Output the (x, y) coordinate of the center of the cell containing the given text.  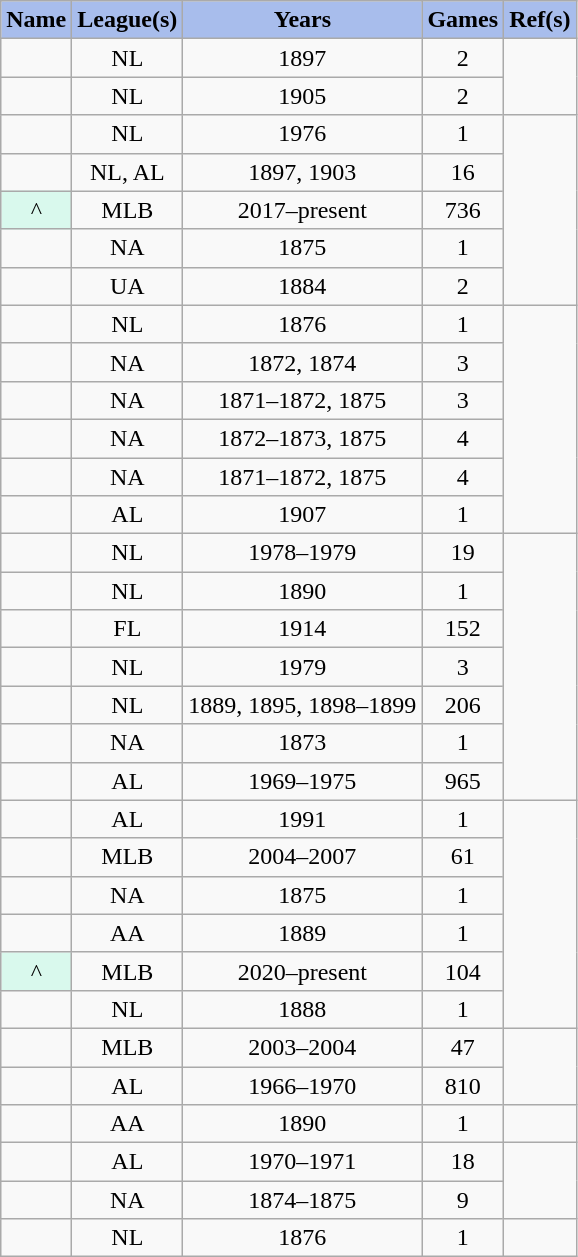
1976 (302, 134)
UA (128, 286)
Name (36, 20)
1888 (302, 1009)
1905 (302, 96)
9 (463, 1200)
16 (463, 172)
965 (463, 781)
League(s) (128, 20)
152 (463, 629)
1966–1970 (302, 1085)
1991 (302, 819)
1873 (302, 743)
NL, AL (128, 172)
61 (463, 857)
Ref(s) (540, 20)
1914 (302, 629)
1889, 1895, 1898–1899 (302, 705)
FL (128, 629)
1970–1971 (302, 1162)
1872, 1874 (302, 362)
1889 (302, 933)
1978–1979 (302, 553)
1874–1875 (302, 1200)
1897 (302, 58)
1897, 1903 (302, 172)
2020–present (302, 971)
18 (463, 1162)
1969–1975 (302, 781)
206 (463, 705)
Games (463, 20)
47 (463, 1047)
1907 (302, 515)
2003–2004 (302, 1047)
2017–present (302, 210)
1884 (302, 286)
1872–1873, 1875 (302, 438)
19 (463, 553)
104 (463, 971)
Years (302, 20)
1979 (302, 667)
2004–2007 (302, 857)
736 (463, 210)
810 (463, 1085)
